From the cell containing the given text, extract its center point as [x, y] coordinate. 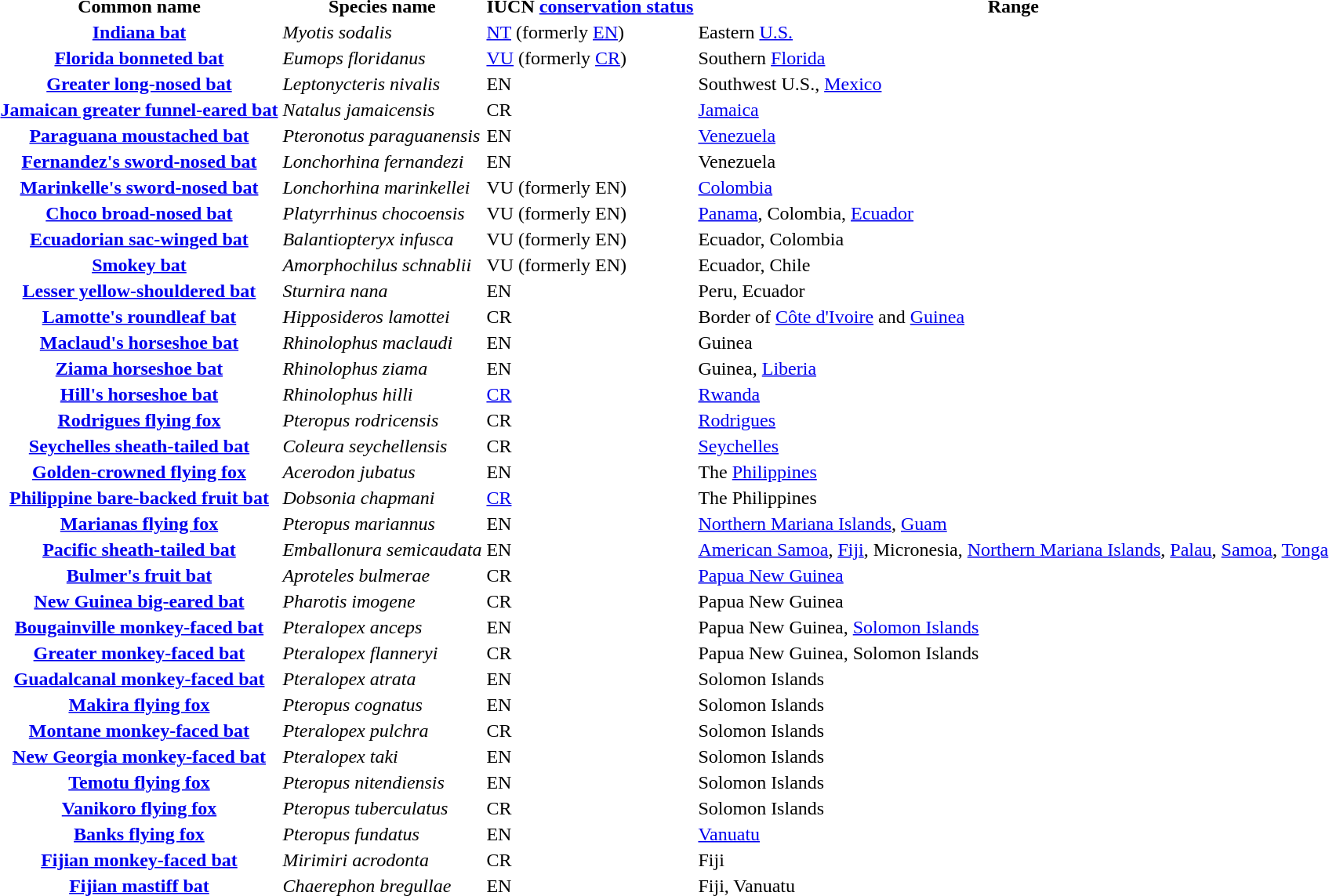
Natalus jamaicensis [383, 110]
Lonchorhina fernandezi [383, 161]
Mirimiri acrodonta [383, 860]
Pteropus tuberculatus [383, 808]
Pharotis imogene [383, 601]
Pteropus rodricensis [383, 420]
Rhinolophus maclaudi [383, 343]
Rhinolophus ziama [383, 368]
VU (formerly CR) [590, 58]
Pteropus fundatus [383, 834]
Pteronotus paraguanensis [383, 136]
Pteropus mariannus [383, 524]
Pteralopex taki [383, 756]
Coleura seychellensis [383, 446]
Pteralopex pulchra [383, 731]
Pteralopex atrata [383, 679]
Balantiopteryx infusca [383, 239]
Aproteles bulmerae [383, 575]
Hipposideros lamottei [383, 317]
Emballonura semicaudata [383, 550]
Acerodon jubatus [383, 472]
Leptonycteris nivalis [383, 84]
Platyrrhinus chocoensis [383, 213]
Myotis sodalis [383, 32]
Pteralopex anceps [383, 627]
Lonchorhina marinkellei [383, 187]
Eumops floridanus [383, 58]
NT (formerly EN) [590, 32]
Pteropus nitendiensis [383, 782]
Dobsonia chapmani [383, 498]
Sturnira nana [383, 291]
Rhinolophus hilli [383, 394]
Pteralopex flanneryi [383, 653]
Amorphochilus schnablii [383, 265]
Pteropus cognatus [383, 705]
